Return (x, y) of the center of cell containing provided text 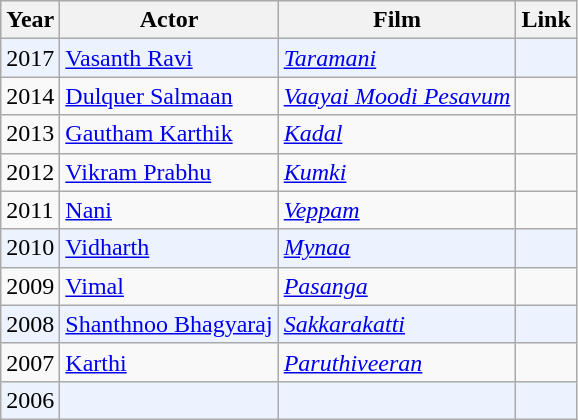
2014 (30, 96)
2017 (30, 58)
Year (30, 20)
Taramani (397, 58)
Nani (169, 210)
Vimal (169, 286)
Karthi (169, 362)
Kadal (397, 134)
Sakkarakatti (397, 324)
Vikram Prabhu (169, 172)
Paruthiveeran (397, 362)
Film (397, 20)
Kumki (397, 172)
2009 (30, 286)
Shanthnoo Bhagyaraj (169, 324)
Vaayai Moodi Pesavum (397, 96)
2008 (30, 324)
2007 (30, 362)
2011 (30, 210)
2013 (30, 134)
Pasanga (397, 286)
Veppam (397, 210)
Dulquer Salmaan (169, 96)
Vasanth Ravi (169, 58)
Link (546, 20)
Vidharth (169, 248)
Gautham Karthik (169, 134)
2012 (30, 172)
2006 (30, 400)
Actor (169, 20)
Mynaa (397, 248)
2010 (30, 248)
